Capture the cell that displays the provided text and extract its (x, y) central coordinate. 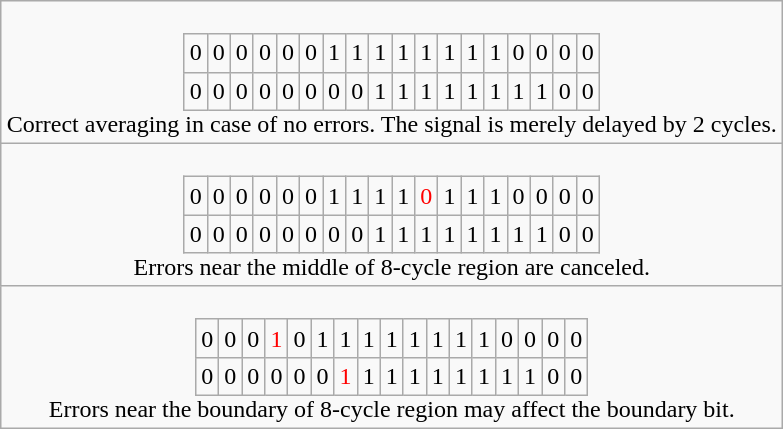
0 0 0 1 0 1 1 1 1 1 1 1 1 0 0 0 0 0 0 0 0 0 0 1 1 1 1 1 1 1 1 1 0 0 Errors near the boundary of 8-cycle region may affect the boundary bit. (392, 358)
0 0 0 0 0 0 1 1 1 1 0 1 1 1 0 0 0 0 0 0 0 0 0 0 0 0 1 1 1 1 1 1 1 1 0 0 Errors near the middle of 8-cycle region are canceled. (392, 214)
